Capture the cell that displays the provided text and extract its (X, Y) central coordinate. 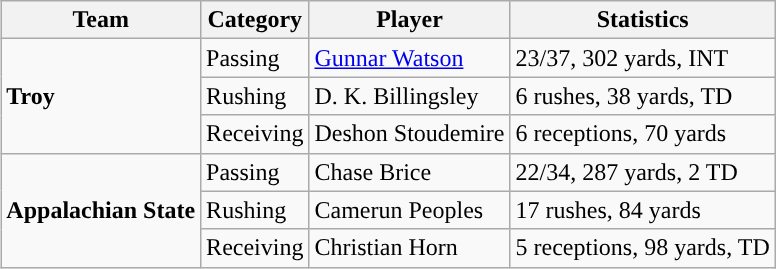
Player (410, 20)
Camerun Peoples (410, 210)
D. K. Billingsley (410, 96)
Gunnar Watson (410, 58)
Statistics (642, 20)
Troy (101, 96)
6 rushes, 38 yards, TD (642, 96)
Category (255, 20)
17 rushes, 84 yards (642, 210)
Deshon Stoudemire (410, 134)
Appalachian State (101, 210)
Chase Brice (410, 172)
23/37, 302 yards, INT (642, 58)
5 receptions, 98 yards, TD (642, 248)
Team (101, 20)
22/34, 287 yards, 2 TD (642, 172)
Christian Horn (410, 248)
6 receptions, 70 yards (642, 134)
